From the cell containing the given text, extract its center point as (X, Y) coordinate. 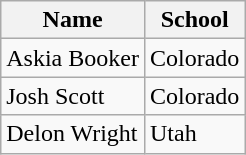
Utah (194, 134)
Josh Scott (73, 96)
Delon Wright (73, 134)
School (194, 20)
Name (73, 20)
Askia Booker (73, 58)
